Determine the [X, Y] coordinate at the center of the cell enclosing the given text.  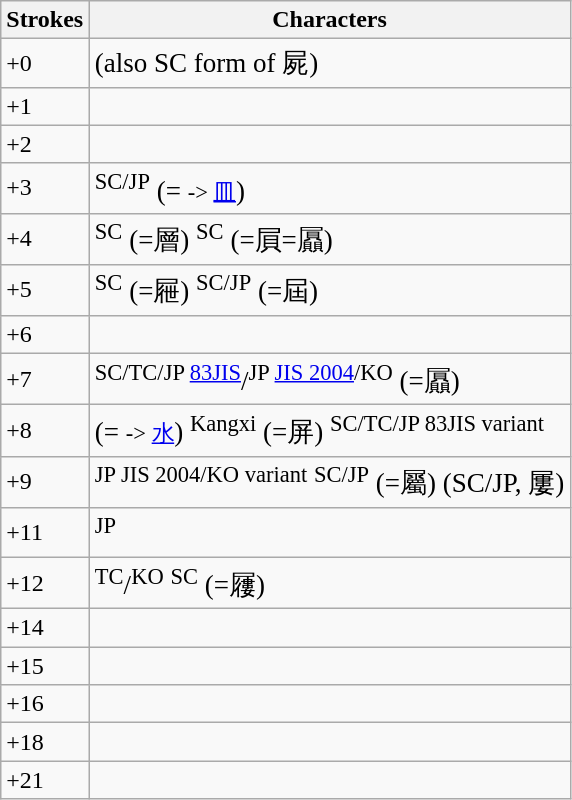
+12 [45, 582]
+18 [45, 742]
(= -> 水) Kangxi (=屏) SC/TC/JP 83JIS variant [330, 430]
+8 [45, 430]
+3 [45, 188]
+21 [45, 780]
+14 [45, 628]
SC/TC/JP 83JIS/JP JIS 2004/KO (=屭) [330, 380]
(also SC form of 屍) [330, 63]
SC/JP (= -> 皿) [330, 188]
SC (=層) SC (=屓=屭) [330, 238]
+0 [45, 63]
SC (=屜) SC/JP (=屆) [330, 290]
TC/KO SC (=屨) [330, 582]
+4 [45, 238]
JP JIS 2004/KO variant SC/JP (=屬) (SC/JP, 屢) [330, 482]
+9 [45, 482]
+5 [45, 290]
Characters [330, 20]
+15 [45, 666]
+7 [45, 380]
+11 [45, 532]
+2 [45, 144]
+16 [45, 704]
JP [330, 532]
Strokes [45, 20]
+6 [45, 335]
+1 [45, 106]
